From the cell containing the given text, extract its center point as [X, Y] coordinate. 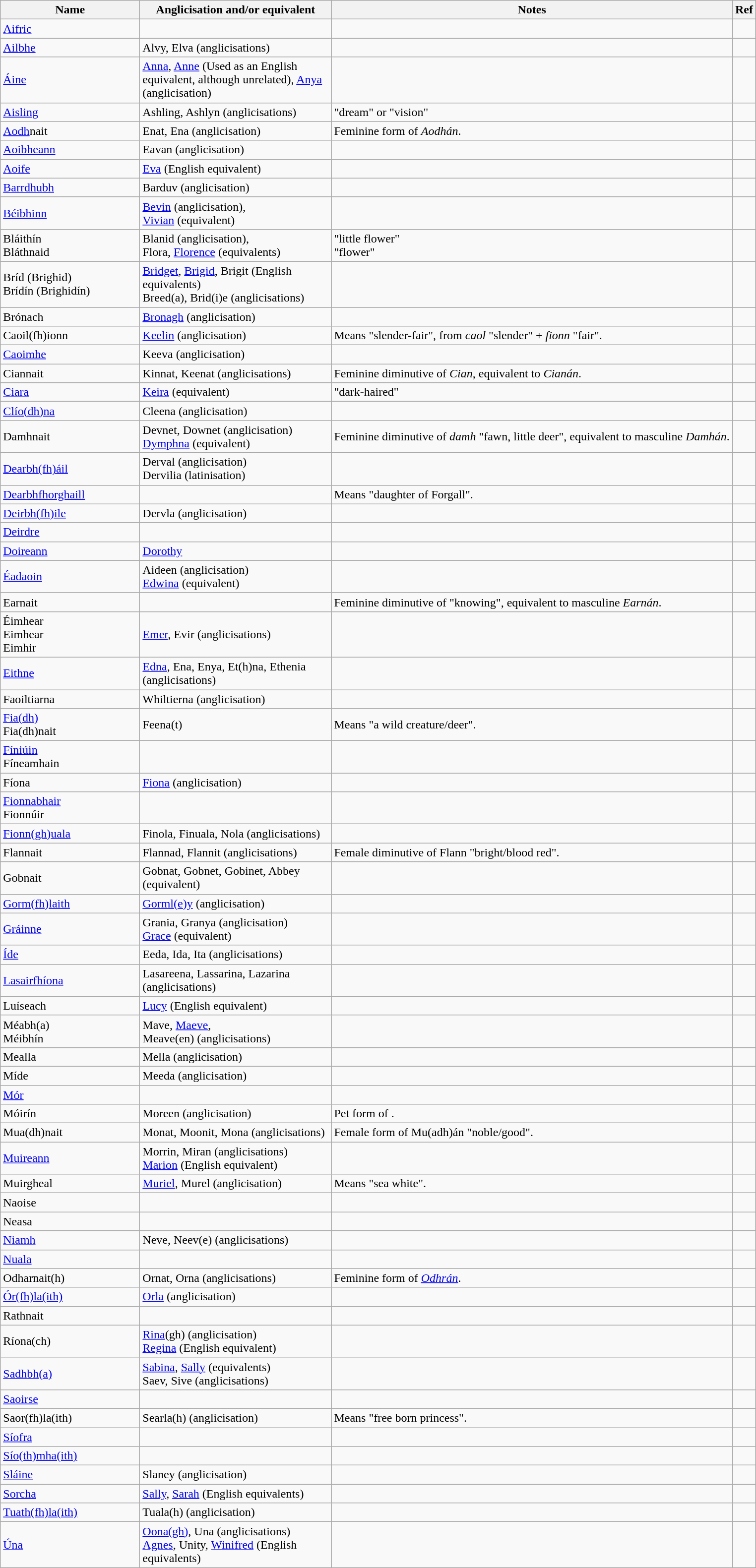
Searla(h) (anglicisation) [236, 1418]
Bronagh (anglicisation) [236, 317]
BláithínBláthnaid [70, 245]
Sabina, Sally (equivalents)Saev, Sive (anglicisations) [236, 1374]
Clío(dh)na [70, 411]
Odharnait(h) [70, 1278]
Ciannait [70, 373]
Deirbh(fh)ile [70, 513]
Eithne [70, 673]
Anglicisation and/or equivalent [236, 10]
Úna [70, 1545]
Muriel, Murel (anglicisation) [236, 1184]
Aifric [70, 29]
Lucy (English equivalent) [236, 1006]
Slaney (anglicisation) [236, 1475]
Fia(dh)Fia(dh)nait [70, 725]
Feminine diminutive of Cian, equivalent to Cianán. [532, 373]
Barrdhubh [70, 187]
Monat, Moonit, Mona (anglicisations) [236, 1133]
Neve, Neev(e) (anglicisations) [236, 1240]
Grania, Granya (anglicisation)Grace (equivalent) [236, 929]
"dream" or "vision" [532, 112]
Kinnat, Keenat (anglicisations) [236, 373]
Sadhbh(a) [70, 1374]
Feena(t) [236, 725]
"little flower""flower" [532, 245]
Alvy, Elva (anglicisations) [236, 48]
Fíona [70, 783]
Bridget, Brigid, Brigit (English equivalents)Breed(a), Brid(i)e (anglicisations) [236, 284]
Gobnait [70, 878]
Aoibheann [70, 150]
Ashling, Ashlyn (anglicisations) [236, 112]
Saor(fh)la(ith) [70, 1418]
Cleena (anglicisation) [236, 411]
Feminine diminutive of damh "fawn, little deer", equivalent to masculine Damhán. [532, 436]
Béibhinn [70, 213]
FionnabhairFionnúir [70, 808]
Aodhnait [70, 131]
Dearbh(fh)áil [70, 469]
Flannad, Flannit (anglicisations) [236, 852]
Lasairfhíona [70, 980]
Name [70, 10]
Dorothy [236, 551]
Síofra [70, 1437]
Sío(th)mha(ith) [70, 1456]
Ór(fh)la(ith) [70, 1297]
Moreen (anglicisation) [236, 1114]
Devnet, Downet (anglicisation)Dymphna (equivalent) [236, 436]
Tuath(fh)la(ith) [70, 1512]
Ríona(ch) [70, 1341]
Edna, Ena, Enya, Et(h)na, Ethenia (anglicisations) [236, 673]
Female diminutive of Flann "bright/blood red". [532, 852]
Naoise [70, 1203]
Derval (anglicisation)Dervilia (latinisation) [236, 469]
Pet form of . [532, 1114]
Notes [532, 10]
Mella (anglicisation) [236, 1057]
Muireann [70, 1158]
Finola, Finuala, Nola (anglicisations) [236, 834]
Means "free born princess". [532, 1418]
Mealla [70, 1057]
Emer, Evir (anglicisations) [236, 634]
Aisling [70, 112]
Nuala [70, 1259]
Míde [70, 1076]
Gráinne [70, 929]
Eeda, Ida, Ita (anglicisations) [236, 955]
Caoimhe [70, 355]
Aoife [70, 169]
Barduv (anglicisation) [236, 187]
Means "sea white". [532, 1184]
Luíseach [70, 1006]
Faoiltiarna [70, 699]
Keeva (anglicisation) [236, 355]
Gorml(e)y (anglicisation) [236, 904]
Ciara [70, 392]
Mave, Maeve,Meave(en) (anglicisations) [236, 1031]
Eva (English equivalent) [236, 169]
Means "a wild creature/deer". [532, 725]
Fionn(gh)uala [70, 834]
Neasa [70, 1221]
Fiona (anglicisation) [236, 783]
Ornat, Orna (anglicisations) [236, 1278]
Brónach [70, 317]
Oona(gh), Una (anglicisations)Agnes, Unity, Winifred (English equivalents) [236, 1545]
Female form of Mu(adh)án "noble/good". [532, 1133]
Sláine [70, 1475]
Blanid (anglicisation),Flora, Florence (equivalents) [236, 245]
Mua(dh)nait [70, 1133]
Meeda (anglicisation) [236, 1076]
Mór [70, 1094]
Íde [70, 955]
Keira (equivalent) [236, 392]
Earnait [70, 602]
Ref [744, 10]
Méabh(a)Méibhín [70, 1031]
Means "daughter of Forgall". [532, 494]
Dearbhfhorghaill [70, 494]
Bríd (Brighid)Brídín (Brighidín) [70, 284]
Ailbhe [70, 48]
Saoirse [70, 1399]
Áine [70, 80]
Caoil(fh)ionn [70, 336]
Gorm(fh)laith [70, 904]
Lasareena, Lassarina, Lazarina (anglicisations) [236, 980]
Eavan (anglicisation) [236, 150]
Tuala(h) (anglicisation) [236, 1512]
Keelin (anglicisation) [236, 336]
Deirdre [70, 532]
Niamh [70, 1240]
Sorcha [70, 1494]
Whiltierna (anglicisation) [236, 699]
Doireann [70, 551]
Anna, Anne (Used as an English equivalent, although unrelated), Anya (anglicisation) [236, 80]
Bevin (anglicisation),Vivian (equivalent) [236, 213]
Rathnait [70, 1316]
Feminine form of Odhrán. [532, 1278]
Éadaoin [70, 576]
Flannait [70, 852]
"dark-haired" [532, 392]
Damhnait [70, 436]
Rina(gh) (anglicisation)Regina (English equivalent) [236, 1341]
Dervla (anglicisation) [236, 513]
Gobnat, Gobnet, Gobinet, Abbey (equivalent) [236, 878]
Muirgheal [70, 1184]
FíniúinFíneamhain [70, 757]
Feminine form of Aodhán. [532, 131]
Aideen (anglicisation)Edwina (equivalent) [236, 576]
Enat, Ena (anglicisation) [236, 131]
Móirín [70, 1114]
Feminine diminutive of "knowing", equivalent to masculine Earnán. [532, 602]
Orla (anglicisation) [236, 1297]
Morrin, Miran (anglicisations)Marion (English equivalent) [236, 1158]
Means "slender-fair", from caol "slender" + fionn "fair". [532, 336]
Sally, Sarah (English equivalents) [236, 1494]
ÉimhearEimhearEimhir [70, 634]
